Locate the cell with the specified text and output its (x, y) center coordinate. 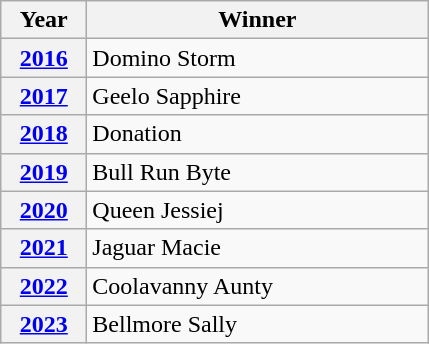
Domino Storm (258, 58)
Queen Jessiej (258, 210)
2019 (44, 172)
2017 (44, 96)
Bull Run Byte (258, 172)
Coolavanny Aunty (258, 286)
2021 (44, 248)
2020 (44, 210)
2023 (44, 324)
Winner (258, 20)
Year (44, 20)
2018 (44, 134)
2022 (44, 286)
Jaguar Macie (258, 248)
Bellmore Sally (258, 324)
Geelo Sapphire (258, 96)
Donation (258, 134)
2016 (44, 58)
